Scan for the cell matching the given text and deliver its [x, y] coordinate at center. 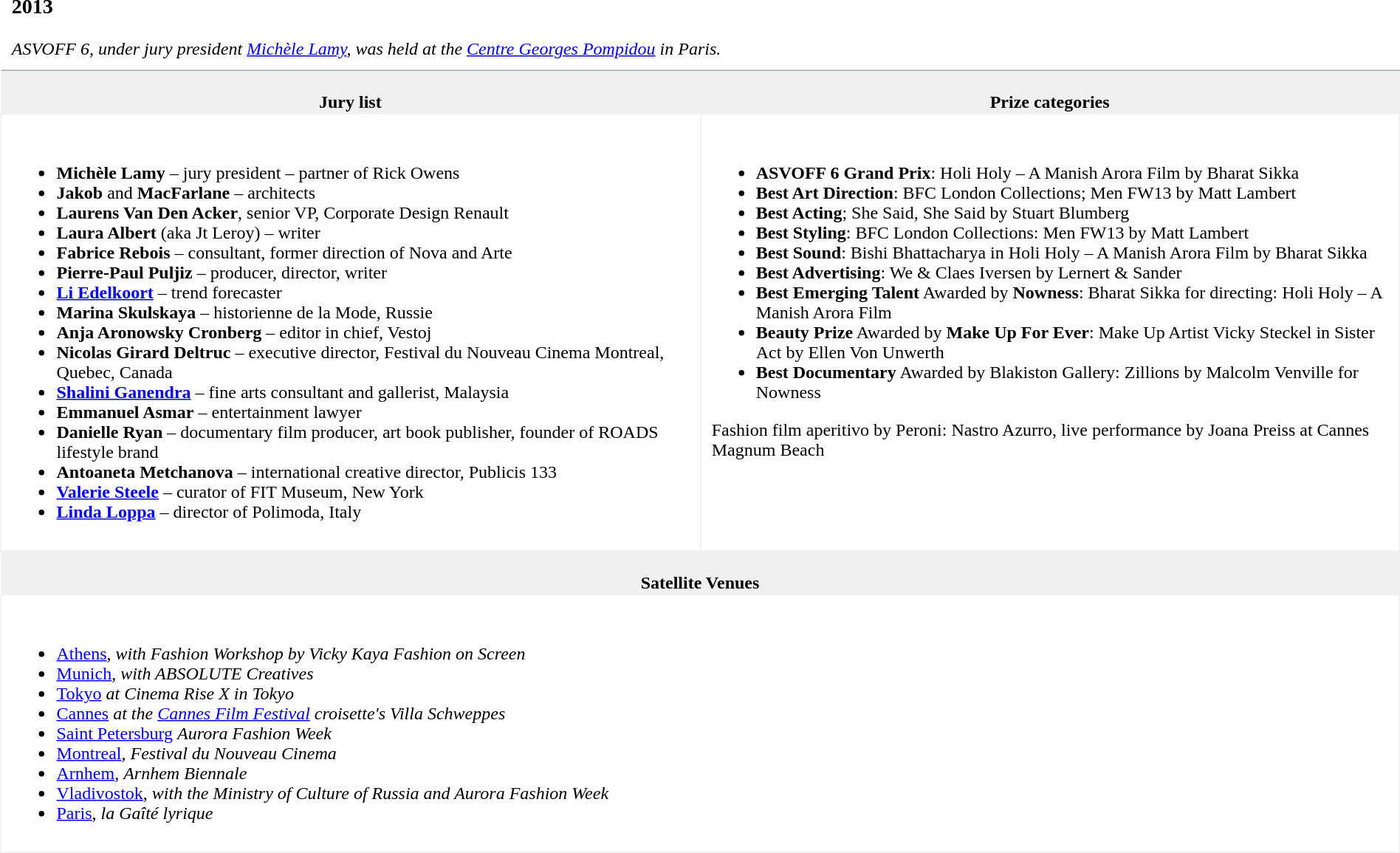
Jury list [350, 92]
Satellite Venues [700, 573]
Prize categories [1050, 92]
